For the text-containing cell, return its midpoint in (x, y) coordinate format. 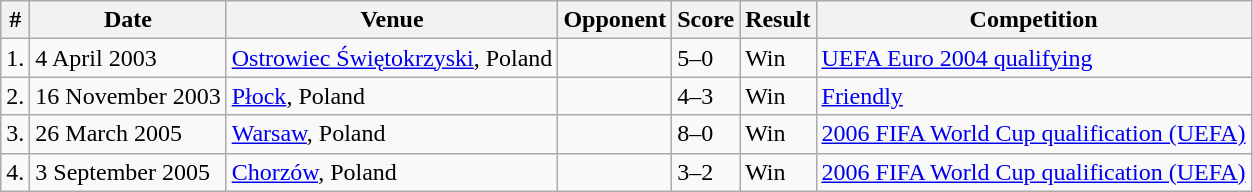
Warsaw, Poland (392, 134)
1. (16, 58)
Friendly (1034, 96)
4 April 2003 (128, 58)
16 November 2003 (128, 96)
8–0 (706, 134)
Opponent (615, 20)
Result (778, 20)
3. (16, 134)
UEFA Euro 2004 qualifying (1034, 58)
Score (706, 20)
Date (128, 20)
Chorzów, Poland (392, 172)
Płock, Poland (392, 96)
4–3 (706, 96)
Venue (392, 20)
Competition (1034, 20)
5–0 (706, 58)
Ostrowiec Świętokrzyski, Poland (392, 58)
3 September 2005 (128, 172)
2. (16, 96)
26 March 2005 (128, 134)
3–2 (706, 172)
# (16, 20)
4. (16, 172)
